Provide the [X, Y] coordinate of the cell's center where the given text is located.  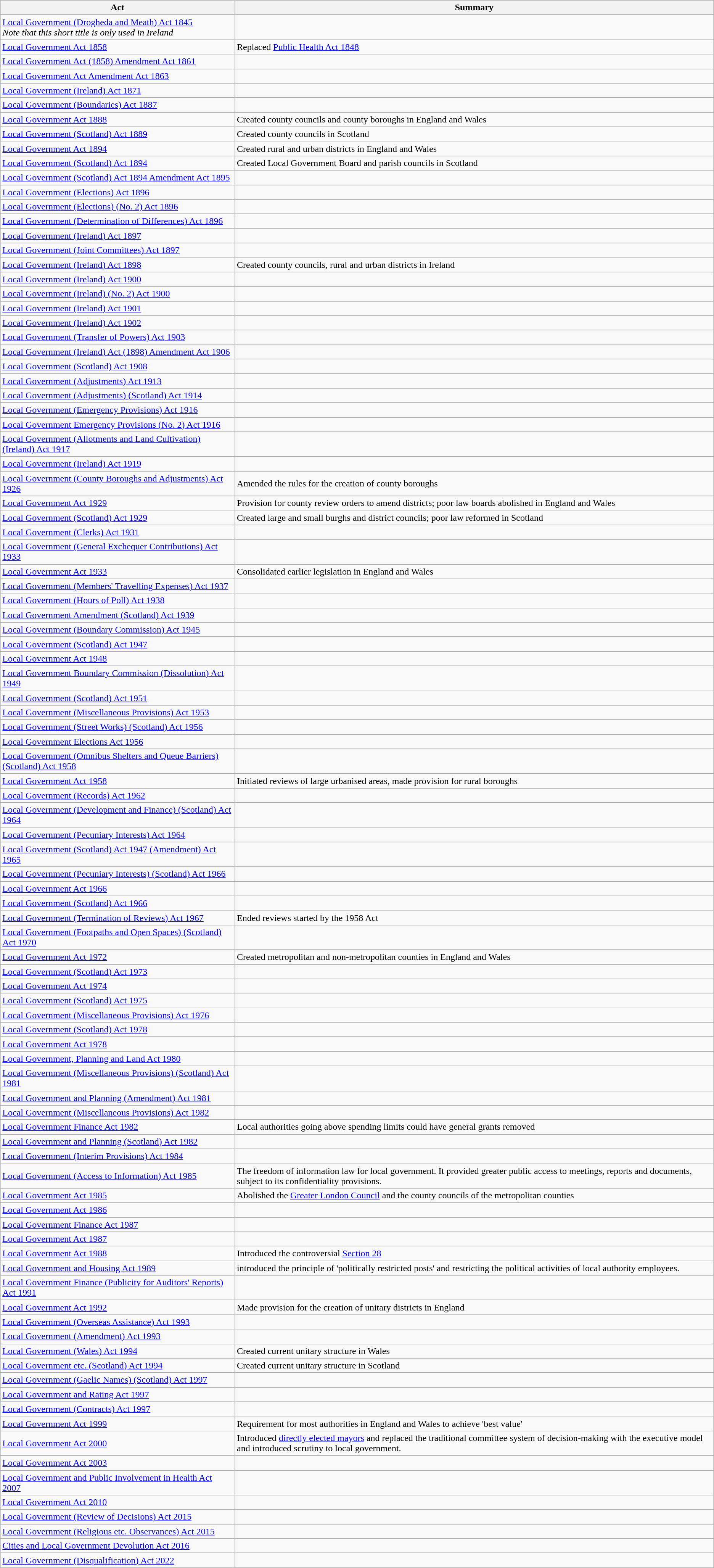
Local Government Act 1978 [117, 1044]
Local Government (Scotland) Act 1894 [117, 163]
Local Government (Scotland) Act 1908 [117, 366]
Local Government (Ireland) Act 1897 [117, 236]
Local Government (Miscellaneous Provisions) Act 1976 [117, 1015]
Local Government (Scotland) Act 1973 [117, 972]
Consolidated earlier legislation in England and Wales [474, 571]
Local Government Act Amendment Act 1863 [117, 76]
Local Government (Joint Committees) Act 1897 [117, 250]
Local Government (Records) Act 1962 [117, 795]
Local Government (Footpaths and Open Spaces) (Scotland) Act 1970 [117, 937]
Local Government (Amendment) Act 1993 [117, 1336]
Local Government (Termination of Reviews) Act 1967 [117, 918]
Local Government Act 1933 [117, 571]
Local Government (Ireland) Act 1898 [117, 265]
Local Government (Members' Travelling Expenses) Act 1937 [117, 586]
Local Government (Miscellaneous Provisions) Act 1953 [117, 713]
Abolished the Greater London Council and the county councils of the metropolitan counties [474, 1195]
Local Government (Transfer of Powers) Act 1903 [117, 337]
Local Government Finance Act 1987 [117, 1224]
Local Government (Omnibus Shelters and Queue Barriers) (Scotland) Act 1958 [117, 761]
Local Government Amendment (Scotland) Act 1939 [117, 615]
Local Government Act 1974 [117, 986]
Local Government and Housing Act 1989 [117, 1268]
Local Government Act 1987 [117, 1239]
Local Government Act 1988 [117, 1254]
Cities and Local Government Devolution Act 2016 [117, 1546]
Local Government (Emergency Provisions) Act 1916 [117, 410]
Local Government (Ireland) Act 1901 [117, 308]
Local Government (Allotments and Land Cultivation) (Ireland) Act 1917 [117, 444]
Local Government (Street Works) (Scotland) Act 1956 [117, 727]
Replaced Public Health Act 1848 [474, 47]
Local Government Act 2003 [117, 1463]
Ended reviews started by the 1958 Act [474, 918]
Local Government Act 1992 [117, 1307]
Created county councils in Scotland [474, 134]
Local Government (Ireland) Act 1871 [117, 90]
Local Government Act 1986 [117, 1210]
Local Government and Planning (Amendment) Act 1981 [117, 1098]
Local Government (Interim Provisions) Act 1984 [117, 1156]
Created current unitary structure in Scotland [474, 1365]
Local Government Act 1985 [117, 1195]
Local Government Boundary Commission (Dissolution) Act 1949 [117, 678]
Local Government Finance Act 1982 [117, 1127]
Local Government Act 2010 [117, 1502]
Local Government (Elections) Act 1896 [117, 192]
Created current unitary structure in Wales [474, 1351]
Local Government (Ireland) (No. 2) Act 1900 [117, 294]
Local Government (Scotland) Act 1966 [117, 903]
Local Government (Elections) (No. 2) Act 1896 [117, 207]
Introduced the controversial Section 28 [474, 1254]
Local Government (Scotland) Act 1951 [117, 698]
Local Government and Planning (Scotland) Act 1982 [117, 1141]
Amended the rules for the creation of county boroughs [474, 484]
Local Government Act 1929 [117, 503]
Created Local Government Board and parish councils in Scotland [474, 163]
Local Government (Scotland) Act 1929 [117, 518]
Local Government Act 1966 [117, 889]
Local Government Act 1999 [117, 1423]
Local Government (Scotland) Act 1947 (Amendment) Act 1965 [117, 855]
Local Government (Gaelic Names) (Scotland) Act 1997 [117, 1380]
Local Government Act 1958 [117, 781]
Local Government (Ireland) Act 1900 [117, 279]
Local Government (Disqualification) Act 2022 [117, 1560]
Local Government (Development and Finance) (Scotland) Act 1964 [117, 815]
Local Government (Drogheda and Meath) Act 1845Note that this short title is only used in Ireland [117, 27]
Local Government Emergency Provisions (No. 2) Act 1916 [117, 425]
Local Government (Determination of Differences) Act 1896 [117, 221]
Local Government (Ireland) Act (1898) Amendment Act 1906 [117, 352]
Initiated reviews of large urbanised areas, made provision for rural boroughs [474, 781]
Local Government (Scotland) Act 1894 Amendment Act 1895 [117, 177]
Local Government (Miscellaneous Provisions) (Scotland) Act 1981 [117, 1078]
Made provision for the creation of unitary districts in England [474, 1307]
Local Government Act (1858) Amendment Act 1861 [117, 61]
Local Government Act 1972 [117, 957]
Local Government Finance (Publicity for Auditors' Reports) Act 1991 [117, 1288]
Provision for county review orders to amend districts; poor law boards abolished in England and Wales [474, 503]
Local Government Act 1894 [117, 148]
Local Government (Scotland) Act 1889 [117, 134]
Local Government Act 1858 [117, 47]
Local Government (General Exchequer Contributions) Act 1933 [117, 552]
Local Government (Adjustments) (Scotland) Act 1914 [117, 395]
Created metropolitan and non-metropolitan counties in England and Wales [474, 957]
Local authorities going above spending limits could have general grants removed [474, 1127]
Local Government Act 1948 [117, 658]
Local Government Elections Act 1956 [117, 742]
Local Government (Wales) Act 1994 [117, 1351]
Local Government (Boundaries) Act 1887 [117, 105]
Created county councils and county boroughs in England and Wales [474, 119]
Local Government (Scotland) Act 1947 [117, 644]
Local Government (Ireland) Act 1919 [117, 464]
Local Government Act 2000 [117, 1443]
Summary [474, 8]
Local Government (Religious etc. Observances) Act 2015 [117, 1531]
Created county councils, rural and urban districts in Ireland [474, 265]
Local Government (Hours of Poll) Act 1938 [117, 600]
Act [117, 8]
Requirement for most authorities in England and Wales to achieve 'best value' [474, 1423]
Local Government Act 1888 [117, 119]
Local Government etc. (Scotland) Act 1994 [117, 1365]
Local Government (Ireland) Act 1902 [117, 323]
Local Government (County Boroughs and Adjustments) Act 1926 [117, 484]
Local Government (Pecuniary Interests) (Scotland) Act 1966 [117, 874]
Local Government (Adjustments) Act 1913 [117, 381]
Created large and small burghs and district councils; poor law reformed in Scotland [474, 518]
Local Government (Pecuniary Interests) Act 1964 [117, 835]
Local Government (Review of Decisions) Act 2015 [117, 1517]
Local Government (Miscellaneous Provisions) Act 1982 [117, 1112]
Local Government (Overseas Assistance) Act 1993 [117, 1322]
Local Government (Scotland) Act 1975 [117, 1001]
Local Government and Public Involvement in Health Act 2007 [117, 1483]
Local Government (Contracts) Act 1997 [117, 1409]
Local Government (Access to Information) Act 1985 [117, 1176]
Local Government (Clerks) Act 1931 [117, 532]
Local Government, Planning and Land Act 1980 [117, 1059]
Created rural and urban districts in England and Wales [474, 148]
Local Government and Rating Act 1997 [117, 1394]
Local Government (Scotland) Act 1978 [117, 1030]
introduced the principle of 'politically restricted posts' and restricting the political activities of local authority employees. [474, 1268]
Local Government (Boundary Commission) Act 1945 [117, 629]
